Return the (x, y) coordinate for the center point of the cell that contains the specified text.  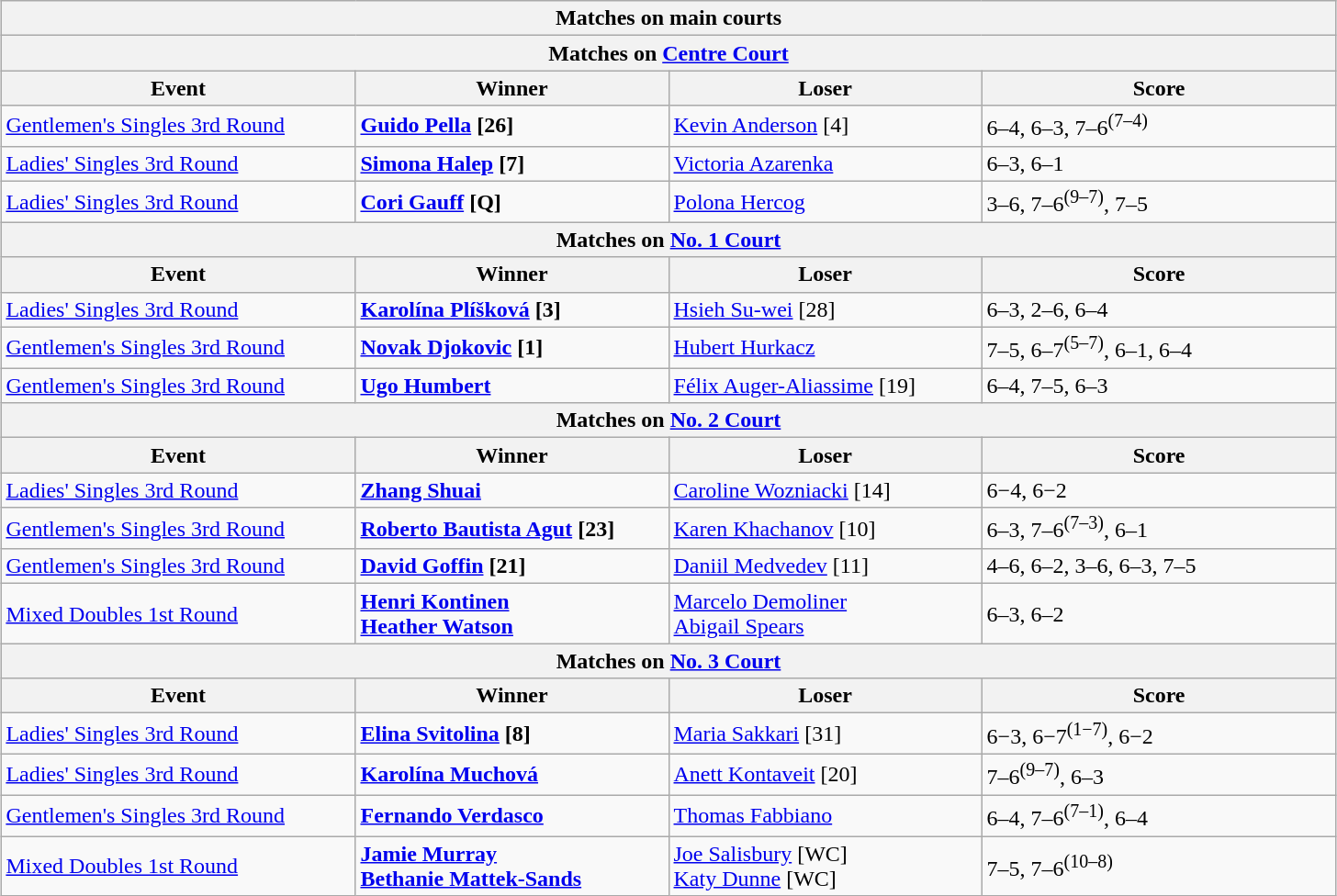
6–4, 7–6(7–1), 6–4 (1159, 815)
Ugo Humbert (512, 386)
Cori Gauff [Q] (512, 202)
Polona Hercog (825, 202)
6–3, 7–6(7–3), 6–1 (1159, 529)
Thomas Fabbiano (825, 815)
Anett Kontaveit [20] (825, 775)
6–4, 7–5, 6–3 (1159, 386)
Novak Djokovic [1] (512, 347)
Karolína Plíšková [3] (512, 309)
6−3, 6−7(1−7), 6−2 (1159, 734)
David Goffin [21] (512, 566)
3–6, 7–6(9–7), 7–5 (1159, 202)
Henri Kontinen Heather Watson (512, 613)
Félix Auger-Aliassime [19] (825, 386)
Matches on No. 2 Court (668, 420)
Maria Sakkari [31] (825, 734)
4–6, 6–2, 3–6, 6–3, 7–5 (1159, 566)
Matches on Centre Court (668, 53)
Karolína Muchová (512, 775)
Victoria Azarenka (825, 163)
Elina Svitolina [8] (512, 734)
Joe Salisbury [WC] Katy Dunne [WC] (825, 867)
7–5, 6–7(5–7), 6–1, 6–4 (1159, 347)
Kevin Anderson [4] (825, 127)
6–3, 2–6, 6–4 (1159, 309)
7–6(9–7), 6–3 (1159, 775)
Simona Halep [7] (512, 163)
Caroline Wozniacki [14] (825, 490)
Guido Pella [26] (512, 127)
6–3, 6–2 (1159, 613)
Karen Khachanov [10] (825, 529)
6−4, 6−2 (1159, 490)
Marcelo Demoliner Abigail Spears (825, 613)
Daniil Medvedev [11] (825, 566)
Hsieh Su-wei [28] (825, 309)
Matches on main courts (668, 18)
Jamie Murray Bethanie Mattek-Sands (512, 867)
6–4, 6–3, 7–6(7–4) (1159, 127)
Matches on No. 1 Court (668, 240)
Roberto Bautista Agut [23] (512, 529)
Fernando Verdasco (512, 815)
Zhang Shuai (512, 490)
6–3, 6–1 (1159, 163)
Matches on No. 3 Court (668, 661)
7–5, 7–6(10–8) (1159, 867)
Hubert Hurkacz (825, 347)
